Return (X, Y) of the center of cell containing provided text 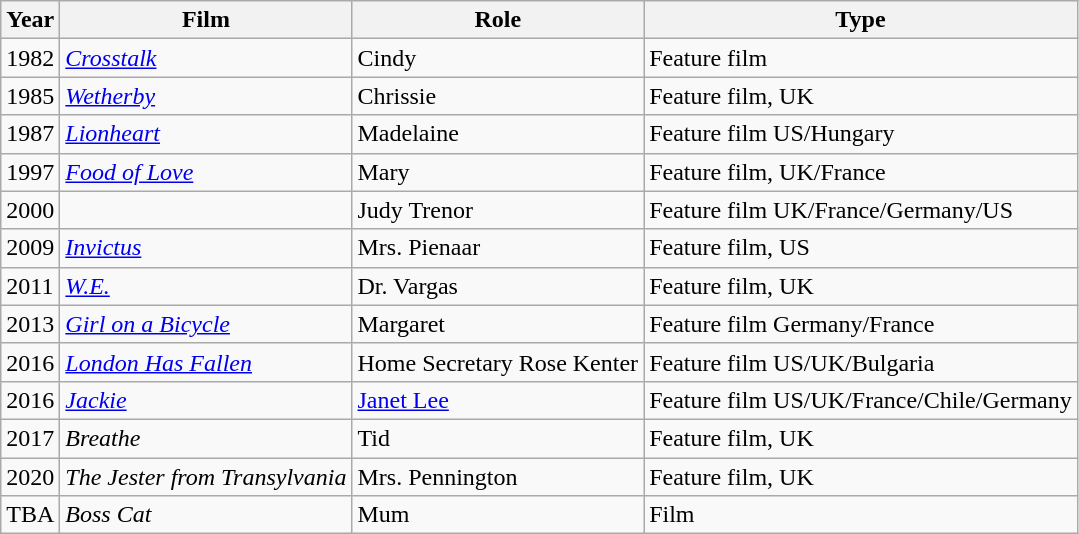
Dr. Vargas (498, 286)
1987 (30, 134)
2009 (30, 248)
Cindy (498, 58)
Jackie (206, 400)
2011 (30, 286)
Boss Cat (206, 515)
1985 (30, 96)
Lionheart (206, 134)
Feature film US/UK/Bulgaria (861, 362)
Role (498, 20)
Feature film US/UK/France/Chile/Germany (861, 400)
Breathe (206, 438)
Home Secretary Rose Kenter (498, 362)
Crosstalk (206, 58)
Feature film US/Hungary (861, 134)
Chrissie (498, 96)
Mrs. Pennington (498, 477)
2013 (30, 324)
2000 (30, 210)
Judy Trenor (498, 210)
Wetherby (206, 96)
Feature film (861, 58)
2020 (30, 477)
Year (30, 20)
Feature film Germany/France (861, 324)
TBA (30, 515)
Type (861, 20)
Janet Lee (498, 400)
Madelaine (498, 134)
W.E. (206, 286)
Feature film, UK/France (861, 172)
Mum (498, 515)
Tid (498, 438)
London Has Fallen (206, 362)
1982 (30, 58)
1997 (30, 172)
The Jester from Transylvania (206, 477)
Mary (498, 172)
Girl on a Bicycle (206, 324)
Feature film, US (861, 248)
Feature film UK/France/Germany/US (861, 210)
Margaret (498, 324)
Mrs. Pienaar (498, 248)
Invictus (206, 248)
Food of Love (206, 172)
2017 (30, 438)
